Locate the cell with the specified text and output its (x, y) center coordinate. 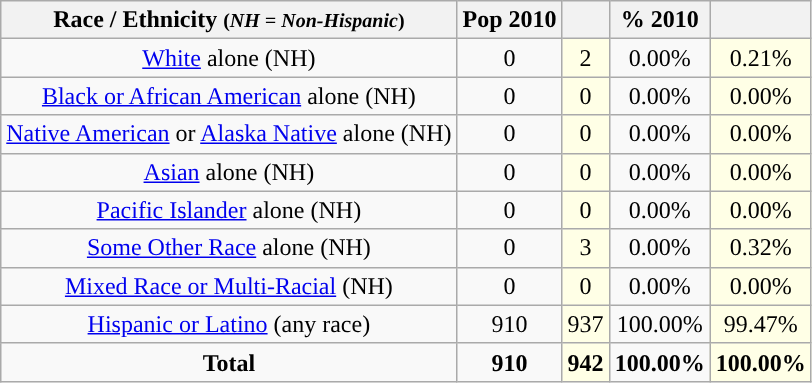
0.21% (760, 58)
99.47% (760, 324)
Asian alone (NH) (229, 172)
Pop 2010 (510, 20)
% 2010 (660, 20)
Pacific Islander alone (NH) (229, 210)
942 (586, 362)
Black or African American alone (NH) (229, 96)
Native American or Alaska Native alone (NH) (229, 134)
2 (586, 58)
Hispanic or Latino (any race) (229, 324)
White alone (NH) (229, 58)
Total (229, 362)
Some Other Race alone (NH) (229, 248)
3 (586, 248)
Mixed Race or Multi-Racial (NH) (229, 286)
0.32% (760, 248)
937 (586, 324)
Race / Ethnicity (NH = Non-Hispanic) (229, 20)
